Extract the [X, Y] coordinate from the center of the cell holding the provided text.  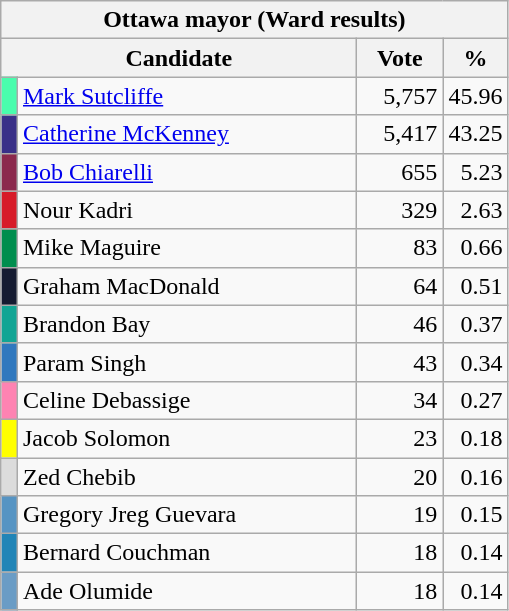
0.18 [476, 438]
Brandon Bay [186, 324]
Zed Chebib [186, 477]
Catherine McKenney [186, 134]
Bob Chiarelli [186, 172]
% [476, 58]
Gregory Jreg Guevara [186, 515]
Mark Sutcliffe [186, 96]
2.63 [476, 210]
45.96 [476, 96]
0.16 [476, 477]
5,757 [400, 96]
Celine Debassige [186, 400]
Bernard Couchman [186, 553]
64 [400, 286]
20 [400, 477]
0.37 [476, 324]
83 [400, 248]
34 [400, 400]
Ottawa mayor (Ward results) [254, 20]
0.15 [476, 515]
0.51 [476, 286]
0.27 [476, 400]
Graham MacDonald [186, 286]
Vote [400, 58]
329 [400, 210]
46 [400, 324]
Param Singh [186, 362]
Ade Olumide [186, 591]
23 [400, 438]
5.23 [476, 172]
43.25 [476, 134]
5,417 [400, 134]
Jacob Solomon [186, 438]
Nour Kadri [186, 210]
Candidate [179, 58]
Mike Maguire [186, 248]
655 [400, 172]
0.34 [476, 362]
19 [400, 515]
43 [400, 362]
0.66 [476, 248]
